Extract the [x, y] coordinate from the center of the cell holding the provided text.  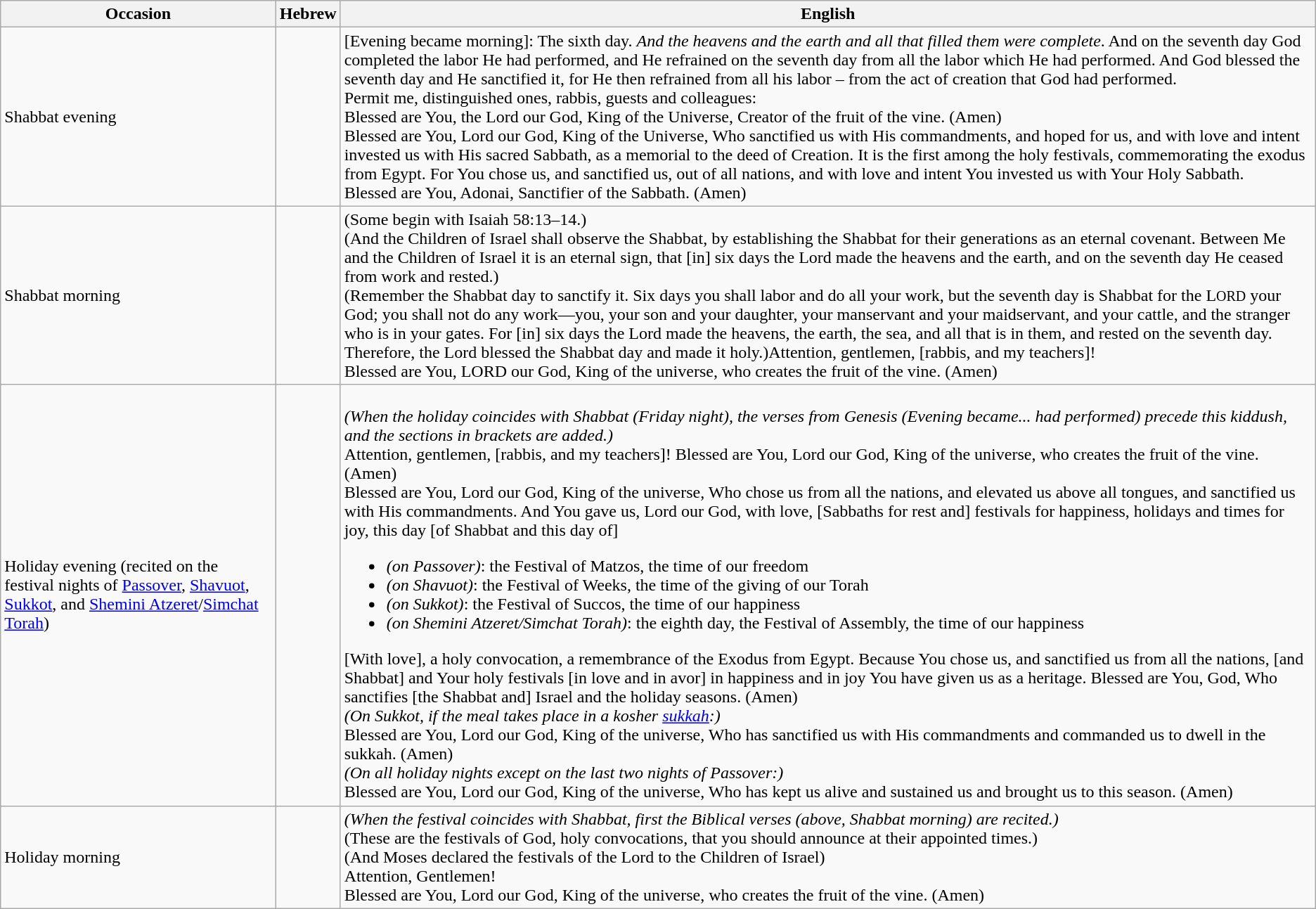
Hebrew [308, 14]
Occasion [138, 14]
Shabbat morning [138, 295]
English [828, 14]
Shabbat evening [138, 117]
Holiday evening (recited on the festival nights of Passover, Shavuot, Sukkot, and Shemini Atzeret/Simchat Torah) [138, 595]
Holiday morning [138, 857]
